Identify which cell holds the provided text, then report its (x, y) central coordinate. 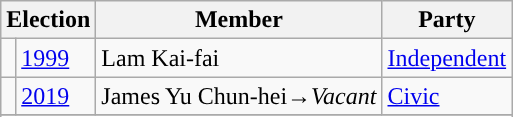
Lam Kai-fai (239, 58)
Party (447, 20)
Independent (447, 58)
James Yu Chun-hei→Vacant (239, 96)
Election (48, 20)
1999 (56, 58)
Member (239, 20)
Civic (447, 96)
2019 (56, 96)
